Scan for the cell matching the given text and deliver its (x, y) coordinate at center. 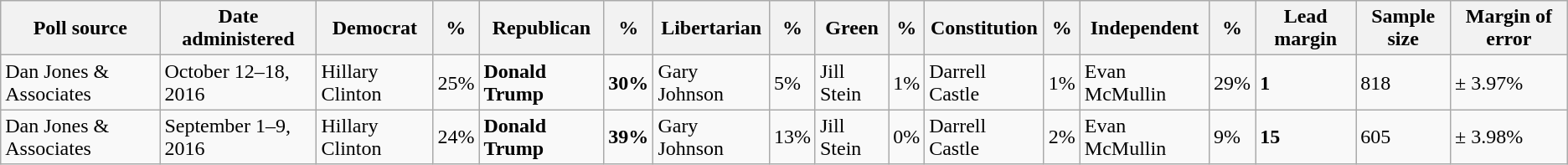
Margin of error (1509, 28)
Date administered (238, 28)
October 12–18, 2016 (238, 82)
Constitution (985, 28)
Libertarian (712, 28)
1 (1306, 82)
Green (851, 28)
5% (792, 82)
Sample size (1404, 28)
25% (456, 82)
605 (1404, 137)
Poll source (80, 28)
± 3.97% (1509, 82)
24% (456, 137)
13% (792, 137)
Democrat (375, 28)
Lead margin (1306, 28)
Independent (1144, 28)
± 3.98% (1509, 137)
Republican (541, 28)
30% (628, 82)
39% (628, 137)
9% (1233, 137)
29% (1233, 82)
2% (1062, 137)
September 1–9, 2016 (238, 137)
0% (906, 137)
818 (1404, 82)
15 (1306, 137)
